Pinpoint the cell where the given text exists, returning its [x, y] midpoint coordinate. 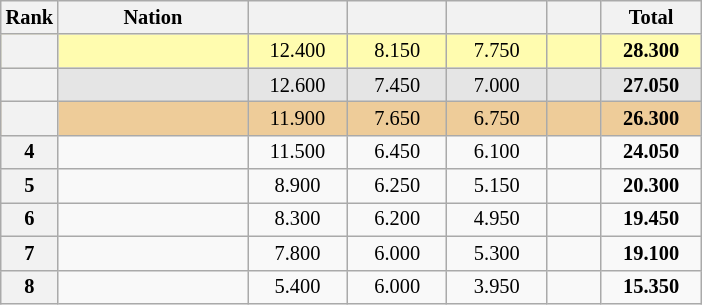
7.800 [298, 253]
7.450 [397, 85]
7.650 [397, 118]
Total [651, 17]
8 [30, 287]
6.750 [497, 118]
20.300 [651, 186]
8.900 [298, 186]
27.050 [651, 85]
19.450 [651, 219]
6.450 [397, 152]
3.950 [497, 287]
4 [30, 152]
4.950 [497, 219]
12.400 [298, 51]
7.750 [497, 51]
6.100 [497, 152]
Nation [153, 17]
Rank [30, 17]
5.150 [497, 186]
6.200 [397, 219]
11.900 [298, 118]
5.400 [298, 287]
19.100 [651, 253]
15.350 [651, 287]
8.150 [397, 51]
7.000 [497, 85]
28.300 [651, 51]
11.500 [298, 152]
7 [30, 253]
5 [30, 186]
6.250 [397, 186]
12.600 [298, 85]
6 [30, 219]
5.300 [497, 253]
26.300 [651, 118]
24.050 [651, 152]
8.300 [298, 219]
